Return [x, y] of the center of cell containing provided text 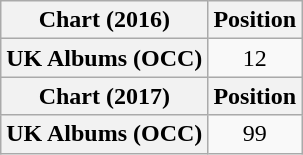
12 [255, 58]
Chart (2016) [104, 20]
Chart (2017) [104, 96]
99 [255, 134]
